Extract the (X, Y) coordinate from the center of the cell holding the provided text.  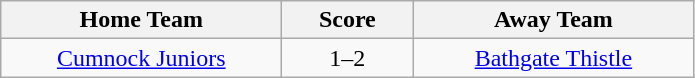
1–2 (348, 58)
Away Team (554, 20)
Cumnock Juniors (142, 58)
Score (348, 20)
Home Team (142, 20)
Bathgate Thistle (554, 58)
